Capture the cell that displays the provided text and extract its [X, Y] central coordinate. 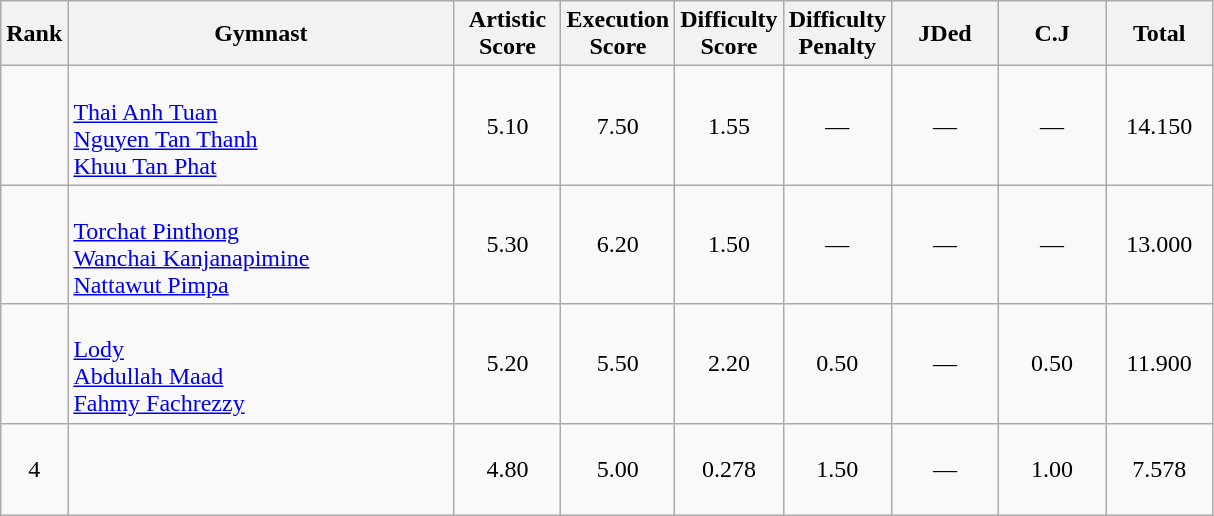
5.50 [618, 364]
7.578 [1160, 469]
Execution Score [618, 34]
4.80 [508, 469]
5.00 [618, 469]
14.150 [1160, 126]
Total [1160, 34]
13.000 [1160, 244]
Gymnast [261, 34]
Rank [34, 34]
1.00 [1052, 469]
1.55 [729, 126]
5.10 [508, 126]
Artistic Score [508, 34]
5.20 [508, 364]
5.30 [508, 244]
4 [34, 469]
11.900 [1160, 364]
Difficulty Penalty [837, 34]
6.20 [618, 244]
LodyAbdullah MaadFahmy Fachrezzy [261, 364]
JDed [944, 34]
7.50 [618, 126]
2.20 [729, 364]
C.J [1052, 34]
0.278 [729, 469]
Torchat PinthongWanchai KanjanapimineNattawut Pimpa [261, 244]
Thai Anh TuanNguyen Tan ThanhKhuu Tan Phat [261, 126]
Difficulty Score [729, 34]
